Determine the (x, y) coordinate at the center of the cell enclosing the given text.  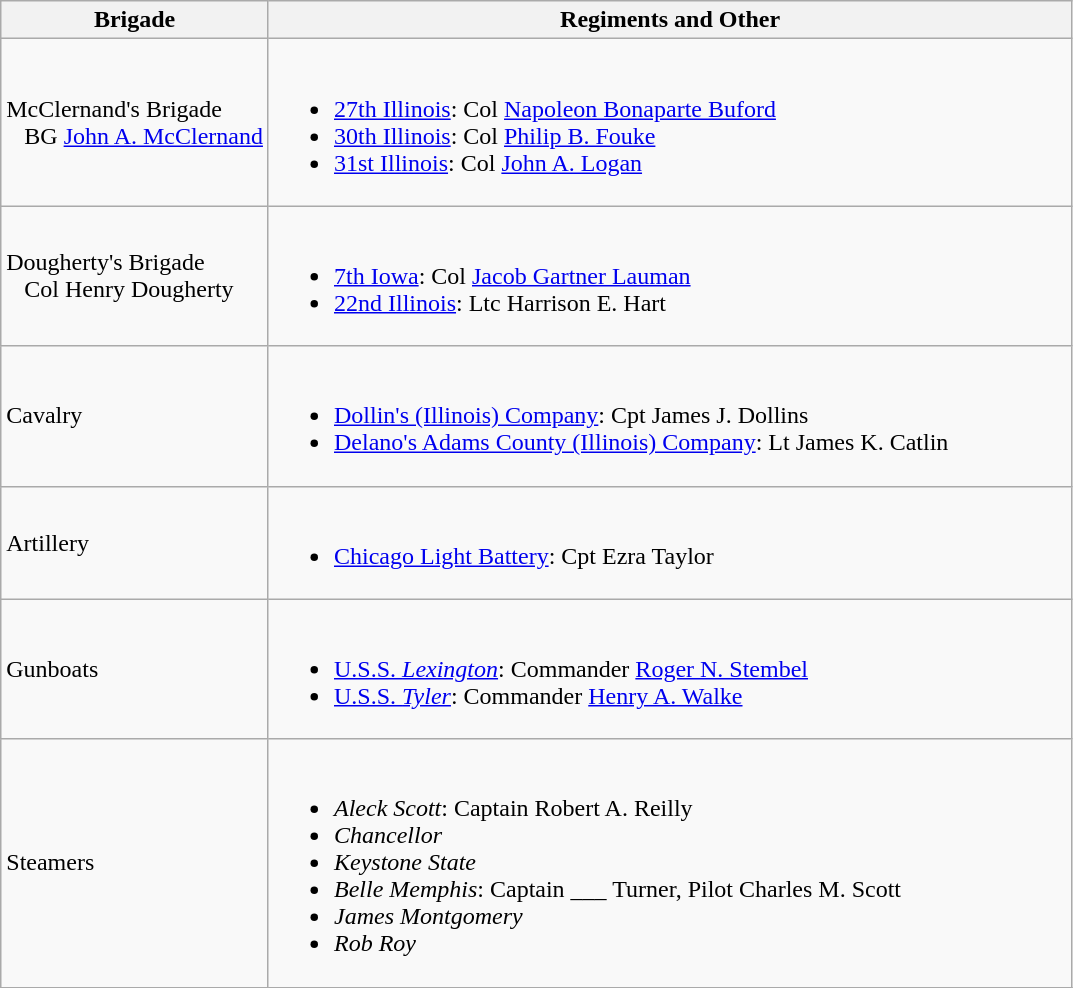
Steamers (135, 863)
Gunboats (135, 669)
Dollin's (Illinois) Company: Cpt James J. DollinsDelano's Adams County (Illinois) Company: Lt James K. Catlin (670, 416)
U.S.S. Lexington: Commander Roger N. StembelU.S.S. Tyler: Commander Henry A. Walke (670, 669)
27th Illinois: Col Napoleon Bonaparte Buford30th Illinois: Col Philip B. Fouke31st Illinois: Col John A. Logan (670, 122)
Brigade (135, 20)
Dougherty's Brigade Col Henry Dougherty (135, 276)
7th Iowa: Col Jacob Gartner Lauman22nd Illinois: Ltc Harrison E. Hart (670, 276)
Chicago Light Battery: Cpt Ezra Taylor (670, 542)
McClernand's Brigade BG John A. McClernand (135, 122)
Regiments and Other (670, 20)
Cavalry (135, 416)
Aleck Scott: Captain Robert A. ReillyChancellorKeystone StateBelle Memphis: Captain ___ Turner, Pilot Charles M. ScottJames MontgomeryRob Roy (670, 863)
Artillery (135, 542)
